Search for the cell housing the specified text and yield its [x, y] center coordinate. 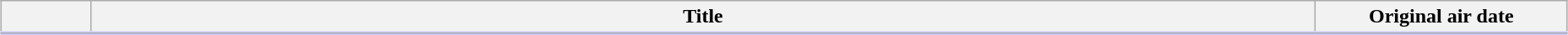
Title [703, 17]
Original air date [1441, 17]
